Identify which cell holds the provided text, then report its (X, Y) central coordinate. 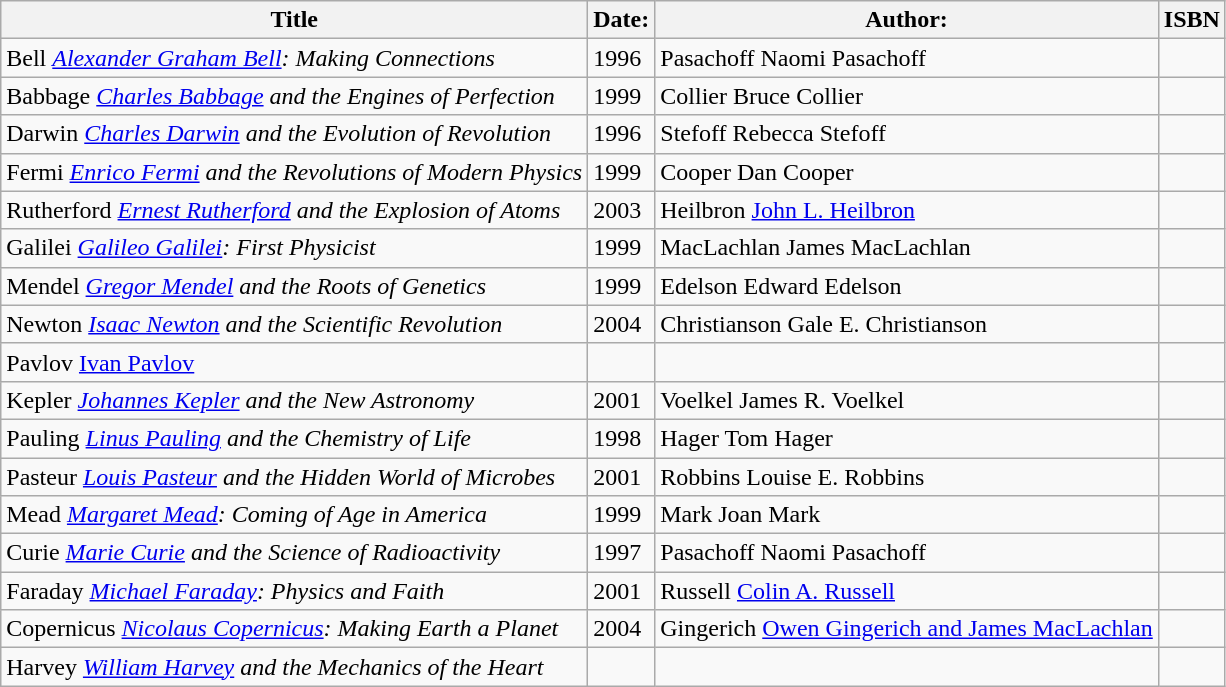
Fermi Enrico Fermi and the Revolutions of Modern Physics (294, 172)
Rutherford Ernest Rutherford and the Explosion of Atoms (294, 210)
Babbage Charles Babbage and the Engines of Perfection (294, 96)
Kepler Johannes Kepler and the New Astronomy (294, 400)
Pasteur Louis Pasteur and the Hidden World of Microbes (294, 477)
Hager Tom Hager (907, 438)
MacLachlan James MacLachlan (907, 248)
ISBN (1192, 20)
Russell Colin A. Russell (907, 591)
Darwin Charles Darwin and the Evolution of Revolution (294, 134)
Gingerich Owen Gingerich and James MacLachlan (907, 629)
Galilei Galileo Galilei: First Physicist (294, 248)
Heilbron John L. Heilbron (907, 210)
Pavlov Ivan Pavlov (294, 362)
Curie Marie Curie and the Science of Radioactivity (294, 553)
1998 (622, 438)
Bell Alexander Graham Bell: Making Connections (294, 58)
1997 (622, 553)
Pauling Linus Pauling and the Chemistry of Life (294, 438)
2003 (622, 210)
Harvey William Harvey and the Mechanics of the Heart (294, 667)
Faraday Michael Faraday: Physics and Faith (294, 591)
Cooper Dan Cooper (907, 172)
Collier Bruce Collier (907, 96)
Author: (907, 20)
Mark Joan Mark (907, 515)
Christianson Gale E. Christianson (907, 324)
Mendel Gregor Mendel and the Roots of Genetics (294, 286)
Copernicus Nicolaus Copernicus: Making Earth a Planet (294, 629)
Newton Isaac Newton and the Scientific Revolution (294, 324)
Mead Margaret Mead: Coming of Age in America (294, 515)
Title (294, 20)
Stefoff Rebecca Stefoff (907, 134)
Edelson Edward Edelson (907, 286)
Date: (622, 20)
Voelkel James R. Voelkel (907, 400)
Robbins Louise E. Robbins (907, 477)
